Locate the cell with the specified text and output its (x, y) center coordinate. 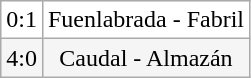
0:1 (22, 20)
Fuenlabrada - Fabril (146, 20)
4:0 (22, 58)
Caudal - Almazán (146, 58)
